Scan for the cell matching the given text and deliver its [X, Y] coordinate at center. 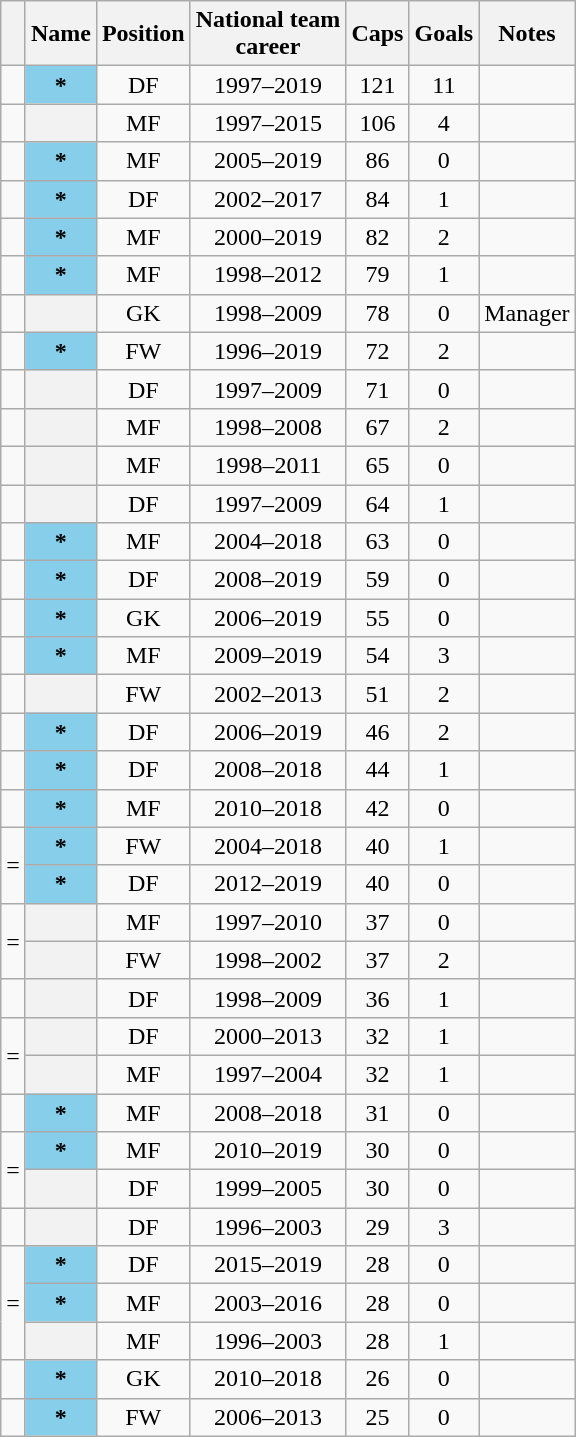
63 [378, 542]
72 [378, 351]
67 [378, 427]
64 [378, 503]
2010–2019 [268, 1151]
26 [378, 1379]
Name [60, 34]
59 [378, 580]
106 [378, 123]
78 [378, 313]
1998–2011 [268, 465]
1997–2015 [268, 123]
54 [378, 656]
121 [378, 85]
82 [378, 237]
31 [378, 1113]
79 [378, 275]
2000–2013 [268, 1036]
1996–2019 [268, 351]
46 [378, 732]
2003–2016 [268, 1303]
1998–2012 [268, 275]
1998–2008 [268, 427]
2012–2019 [268, 884]
2008–2019 [268, 580]
2002–2013 [268, 694]
42 [378, 808]
2000–2019 [268, 237]
Position [143, 34]
55 [378, 618]
1998–2002 [268, 960]
Manager [527, 313]
71 [378, 389]
2005–2019 [268, 161]
2006–2013 [268, 1417]
51 [378, 694]
2015–2019 [268, 1265]
4 [444, 123]
Goals [444, 34]
1997–2019 [268, 85]
36 [378, 998]
1997–2010 [268, 922]
29 [378, 1227]
44 [378, 770]
2009–2019 [268, 656]
1999–2005 [268, 1189]
25 [378, 1417]
National team career [268, 34]
65 [378, 465]
Notes [527, 34]
86 [378, 161]
1997–2004 [268, 1074]
2002–2017 [268, 199]
Caps [378, 34]
11 [444, 85]
84 [378, 199]
